Search for the cell housing the specified text and yield its [x, y] center coordinate. 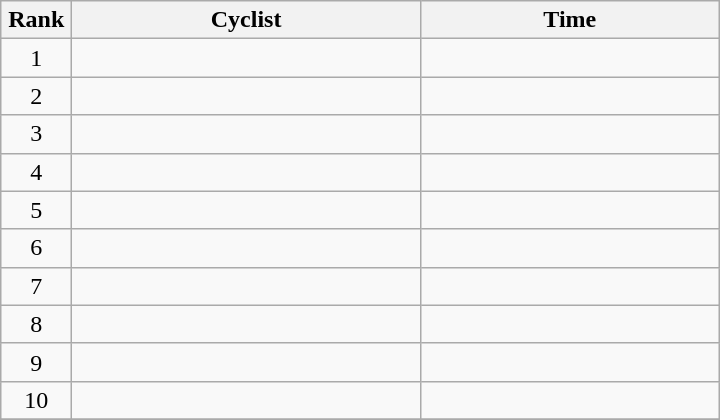
Time [570, 20]
5 [36, 210]
7 [36, 286]
6 [36, 248]
4 [36, 172]
1 [36, 58]
3 [36, 134]
Cyclist [246, 20]
2 [36, 96]
8 [36, 324]
10 [36, 400]
9 [36, 362]
Rank [36, 20]
